Return (X, Y) of the center of cell containing provided text 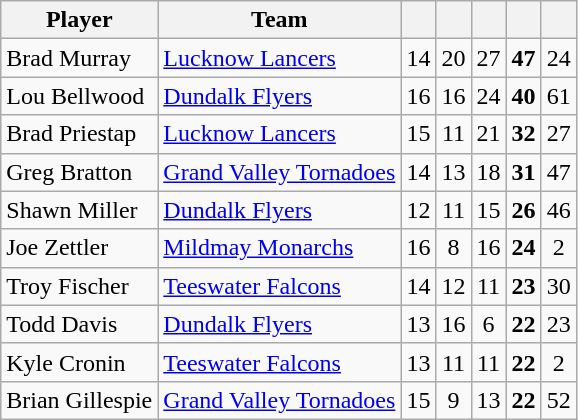
8 (454, 248)
Shawn Miller (80, 210)
21 (488, 134)
61 (558, 96)
9 (454, 400)
26 (524, 210)
Todd Davis (80, 324)
Team (280, 20)
Lou Bellwood (80, 96)
20 (454, 58)
6 (488, 324)
Player (80, 20)
18 (488, 172)
Joe Zettler (80, 248)
30 (558, 286)
Greg Bratton (80, 172)
32 (524, 134)
Brad Priestap (80, 134)
Mildmay Monarchs (280, 248)
Troy Fischer (80, 286)
Brian Gillespie (80, 400)
52 (558, 400)
31 (524, 172)
Kyle Cronin (80, 362)
40 (524, 96)
46 (558, 210)
Brad Murray (80, 58)
